Pinpoint the cell where the given text exists, returning its (x, y) midpoint coordinate. 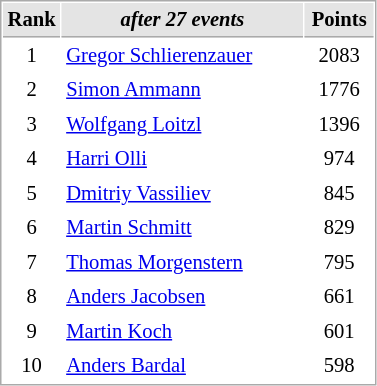
Simon Ammann (183, 90)
974 (340, 158)
8 (32, 296)
2083 (340, 56)
845 (340, 194)
661 (340, 296)
Martin Schmitt (183, 228)
Anders Bardal (183, 366)
Gregor Schlierenzauer (183, 56)
1 (32, 56)
1776 (340, 90)
829 (340, 228)
9 (32, 332)
Rank (32, 20)
601 (340, 332)
795 (340, 262)
3 (32, 124)
Wolfgang Loitzl (183, 124)
598 (340, 366)
Anders Jacobsen (183, 296)
7 (32, 262)
1396 (340, 124)
Thomas Morgenstern (183, 262)
Martin Koch (183, 332)
6 (32, 228)
Harri Olli (183, 158)
10 (32, 366)
5 (32, 194)
4 (32, 158)
2 (32, 90)
Points (340, 20)
after 27 events (183, 20)
Dmitriy Vassiliev (183, 194)
